For the text-containing cell, return its midpoint in (x, y) coordinate format. 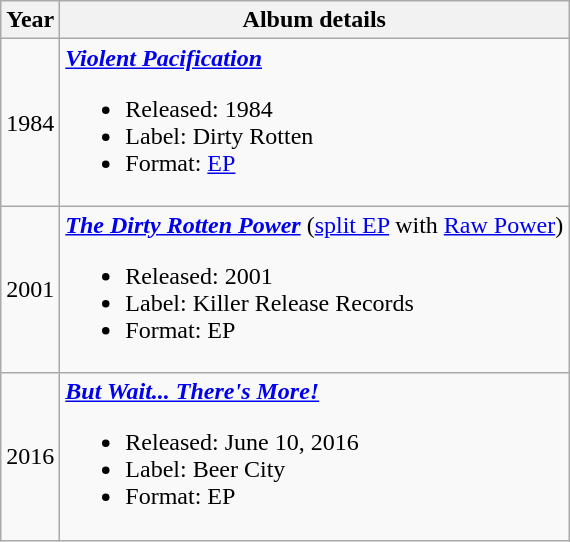
Violent PacificationReleased: 1984Label: Dirty RottenFormat: EP (314, 122)
Year (30, 20)
2001 (30, 290)
1984 (30, 122)
Album details (314, 20)
2016 (30, 456)
But Wait... There's More!Released: June 10, 2016Label: Beer CityFormat: EP (314, 456)
The Dirty Rotten Power (split EP with Raw Power)Released: 2001Label: Killer Release RecordsFormat: EP (314, 290)
